Extract the (X, Y) coordinate from the center of the cell holding the provided text.  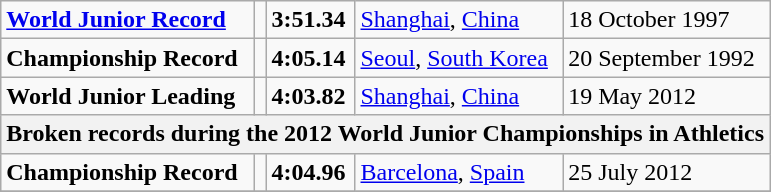
World Junior Record (128, 20)
World Junior Leading (128, 96)
19 May 2012 (666, 96)
Barcelona, Spain (459, 172)
25 July 2012 (666, 172)
4:04.96 (310, 172)
18 October 1997 (666, 20)
Broken records during the 2012 World Junior Championships in Athletics (386, 134)
3:51.34 (310, 20)
4:05.14 (310, 58)
Seoul, South Korea (459, 58)
4:03.82 (310, 96)
20 September 1992 (666, 58)
